Find where the given text appears and provide that cell's center as [x, y] coordinate. 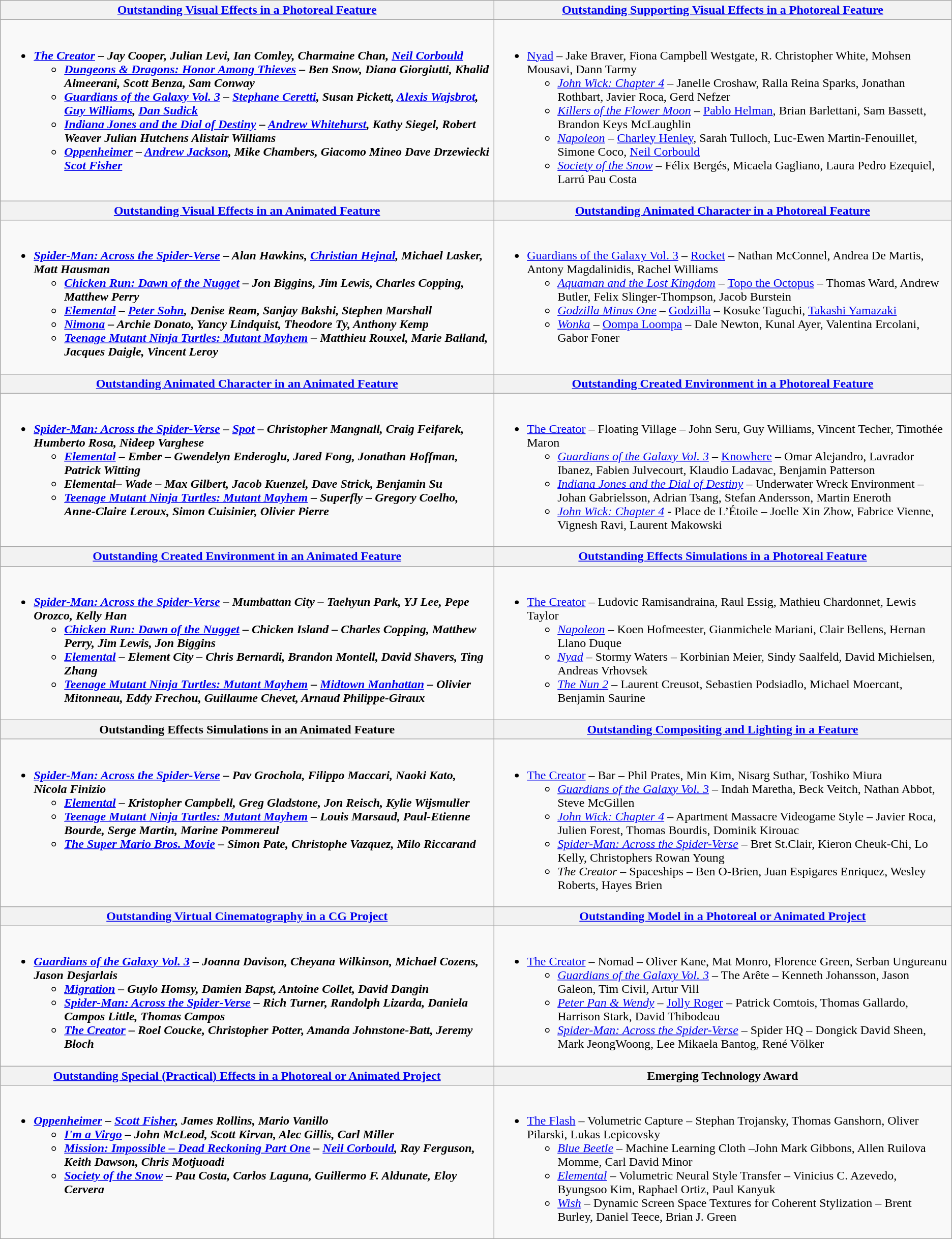
Outstanding Effects Simulations in an Animated Feature [247, 729]
Outstanding Effects Simulations in a Photoreal Feature [723, 556]
Outstanding Created Environment in a Photoreal Feature [723, 383]
Outstanding Model in a Photoreal or Animated Project [723, 916]
Outstanding Visual Effects in an Animated Feature [247, 211]
Outstanding Virtual Cinematography in a CG Project [247, 916]
Outstanding Supporting Visual Effects in a Photoreal Feature [723, 10]
Outstanding Created Environment in an Animated Feature [247, 556]
Outstanding Animated Character in an Animated Feature [247, 383]
Outstanding Visual Effects in a Photoreal Feature [247, 10]
Outstanding Animated Character in a Photoreal Feature [723, 211]
Outstanding Special (Practical) Effects in a Photoreal or Animated Project [247, 1076]
Emerging Technology Award [723, 1076]
Outstanding Compositing and Lighting in a Feature [723, 729]
